From the cell containing the given text, extract its center point as [x, y] coordinate. 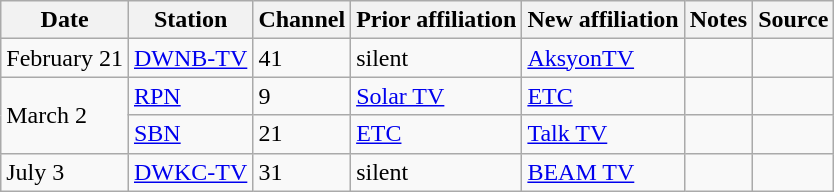
DWKC-TV [190, 172]
9 [302, 96]
Prior affiliation [436, 20]
Source [794, 20]
Talk TV [603, 134]
RPN [190, 96]
New affiliation [603, 20]
AksyonTV [603, 58]
SBN [190, 134]
February 21 [65, 58]
BEAM TV [603, 172]
DWNB-TV [190, 58]
March 2 [65, 115]
Station [190, 20]
Date [65, 20]
21 [302, 134]
July 3 [65, 172]
Notes [718, 20]
41 [302, 58]
Solar TV [436, 96]
31 [302, 172]
Channel [302, 20]
